Provide the (X, Y) coordinate of the cell's center where the given text is located.  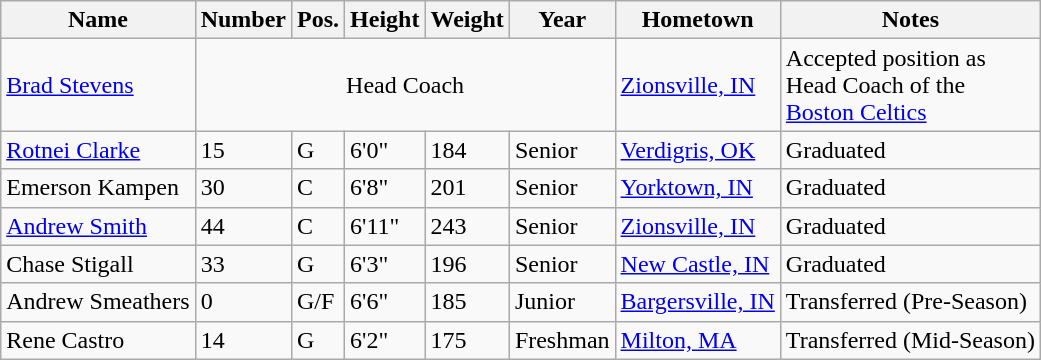
Transferred (Pre-Season) (910, 302)
15 (243, 150)
6'2" (385, 340)
0 (243, 302)
Emerson Kampen (98, 188)
44 (243, 226)
Brad Stevens (98, 85)
Chase Stigall (98, 264)
175 (467, 340)
Hometown (698, 20)
33 (243, 264)
6'0" (385, 150)
201 (467, 188)
Freshman (562, 340)
Name (98, 20)
Rotnei Clarke (98, 150)
Junior (562, 302)
Number (243, 20)
Bargersville, IN (698, 302)
New Castle, IN (698, 264)
14 (243, 340)
Pos. (318, 20)
Verdigris, OK (698, 150)
Andrew Smith (98, 226)
Rene Castro (98, 340)
185 (467, 302)
Accepted position asHead Coach of theBoston Celtics (910, 85)
Head Coach (405, 85)
Notes (910, 20)
6'6" (385, 302)
184 (467, 150)
G/F (318, 302)
Yorktown, IN (698, 188)
243 (467, 226)
6'11" (385, 226)
6'3" (385, 264)
6'8" (385, 188)
Height (385, 20)
Andrew Smeathers (98, 302)
Milton, MA (698, 340)
Transferred (Mid-Season) (910, 340)
30 (243, 188)
Year (562, 20)
Weight (467, 20)
196 (467, 264)
